Extract the [x, y] coordinate from the center of the cell holding the provided text.  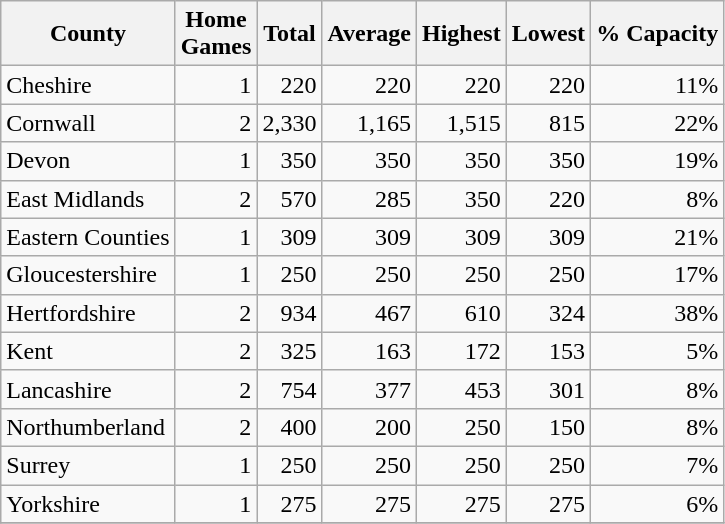
7% [658, 465]
610 [461, 313]
1,165 [370, 123]
Highest [461, 34]
Lancashire [88, 389]
5% [658, 351]
172 [461, 351]
754 [290, 389]
Eastern Counties [88, 237]
400 [290, 427]
377 [370, 389]
150 [548, 427]
HomeGames [216, 34]
453 [461, 389]
East Midlands [88, 199]
21% [658, 237]
153 [548, 351]
Gloucestershire [88, 275]
County [88, 34]
Devon [88, 161]
Average [370, 34]
6% [658, 503]
163 [370, 351]
22% [658, 123]
38% [658, 313]
285 [370, 199]
934 [290, 313]
Cornwall [88, 123]
Lowest [548, 34]
Yorkshire [88, 503]
17% [658, 275]
Total [290, 34]
200 [370, 427]
570 [290, 199]
2,330 [290, 123]
Northumberland [88, 427]
11% [658, 85]
Kent [88, 351]
1,515 [461, 123]
% Capacity [658, 34]
Cheshire [88, 85]
815 [548, 123]
467 [370, 313]
325 [290, 351]
324 [548, 313]
301 [548, 389]
Surrey [88, 465]
Hertfordshire [88, 313]
19% [658, 161]
